Output the (x, y) coordinate of the center of the cell containing the given text.  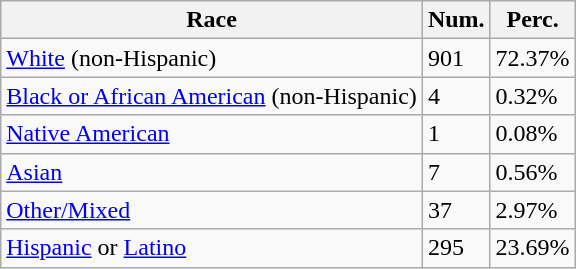
901 (456, 58)
Race (212, 20)
1 (456, 134)
Hispanic or Latino (212, 248)
Native American (212, 134)
Num. (456, 20)
0.56% (532, 172)
Black or African American (non-Hispanic) (212, 96)
Asian (212, 172)
4 (456, 96)
0.32% (532, 96)
0.08% (532, 134)
White (non-Hispanic) (212, 58)
23.69% (532, 248)
7 (456, 172)
295 (456, 248)
72.37% (532, 58)
2.97% (532, 210)
Other/Mixed (212, 210)
Perc. (532, 20)
37 (456, 210)
